From the cell containing the given text, extract its center point as [X, Y] coordinate. 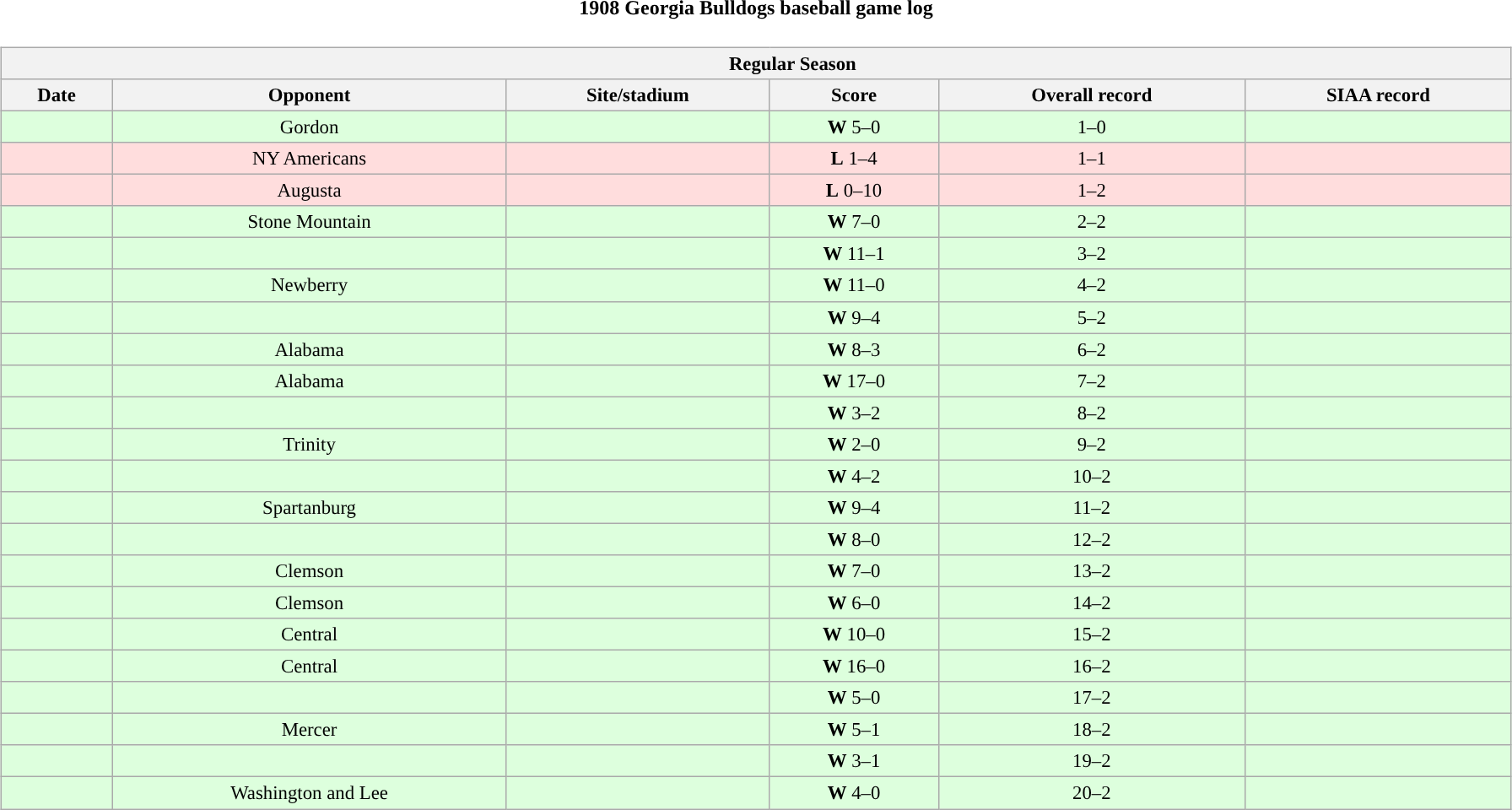
L 1–4 [854, 159]
Overall record [1092, 95]
2–2 [1092, 222]
Stone Mountain [309, 222]
20–2 [1092, 793]
W 16–0 [854, 667]
Newberry [309, 285]
10–2 [1092, 476]
1–2 [1092, 191]
18–2 [1092, 730]
4–2 [1092, 285]
W 3–1 [854, 761]
W 8–0 [854, 539]
Augusta [309, 191]
Mercer [309, 730]
W 11–0 [854, 285]
3–2 [1092, 254]
13–2 [1092, 571]
W 4–0 [854, 793]
1–0 [1092, 127]
Score [854, 95]
11–2 [1092, 508]
W 6–0 [854, 602]
Date [57, 95]
Site/stadium [638, 95]
W 3–2 [854, 413]
8–2 [1092, 413]
Regular Season [756, 63]
1–1 [1092, 159]
L 0–10 [854, 191]
NY Americans [309, 159]
15–2 [1092, 634]
SIAA record [1379, 95]
7–2 [1092, 381]
Gordon [309, 127]
W 11–1 [854, 254]
5–2 [1092, 317]
W 10–0 [854, 634]
9–2 [1092, 444]
Spartanburg [309, 508]
Opponent [309, 95]
W 2–0 [854, 444]
Trinity [309, 444]
16–2 [1092, 667]
17–2 [1092, 698]
W 4–2 [854, 476]
W 8–3 [854, 349]
W 5–1 [854, 730]
19–2 [1092, 761]
W 17–0 [854, 381]
Washington and Lee [309, 793]
6–2 [1092, 349]
12–2 [1092, 539]
14–2 [1092, 602]
